Detect which cell encompasses the target text, then output its (X, Y) center coordinate. 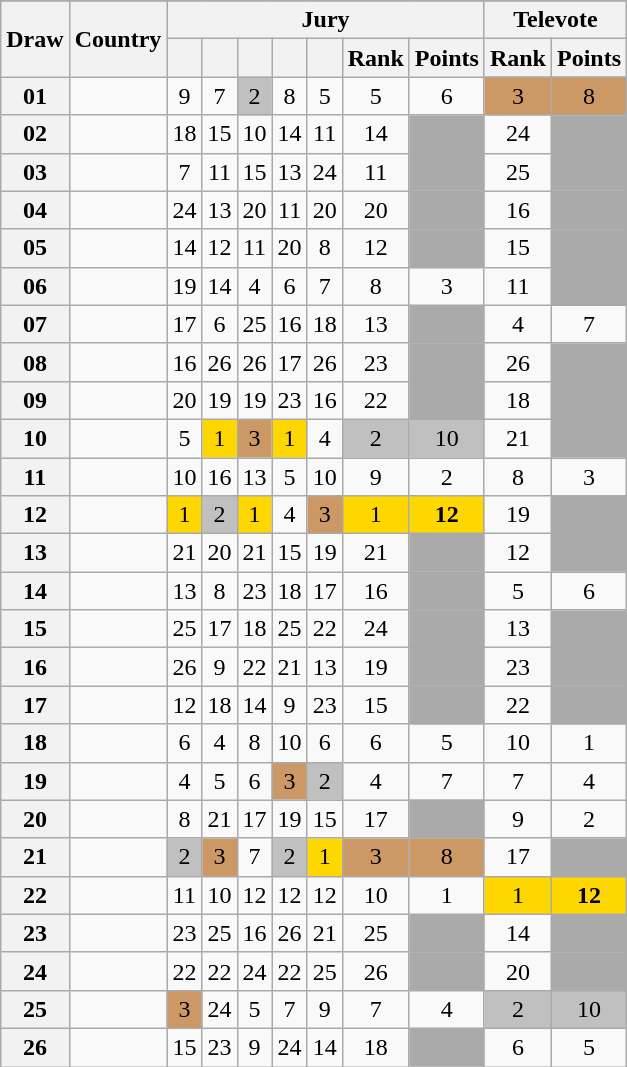
Draw (35, 39)
01 (35, 96)
Country (118, 39)
Jury (326, 20)
09 (35, 400)
Televote (555, 20)
04 (35, 210)
03 (35, 172)
05 (35, 248)
08 (35, 362)
07 (35, 324)
06 (35, 286)
02 (35, 134)
